Pinpoint the cell where the given text exists, returning its (X, Y) midpoint coordinate. 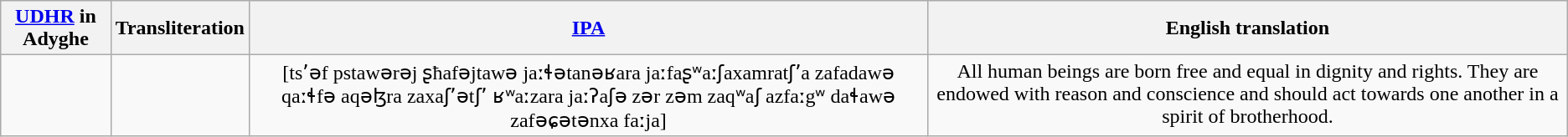
UDHR in Adyghe (55, 28)
English translation (1248, 28)
Transliteration (179, 28)
IPA (588, 28)
